Locate the cell with the specified text and output its [X, Y] center coordinate. 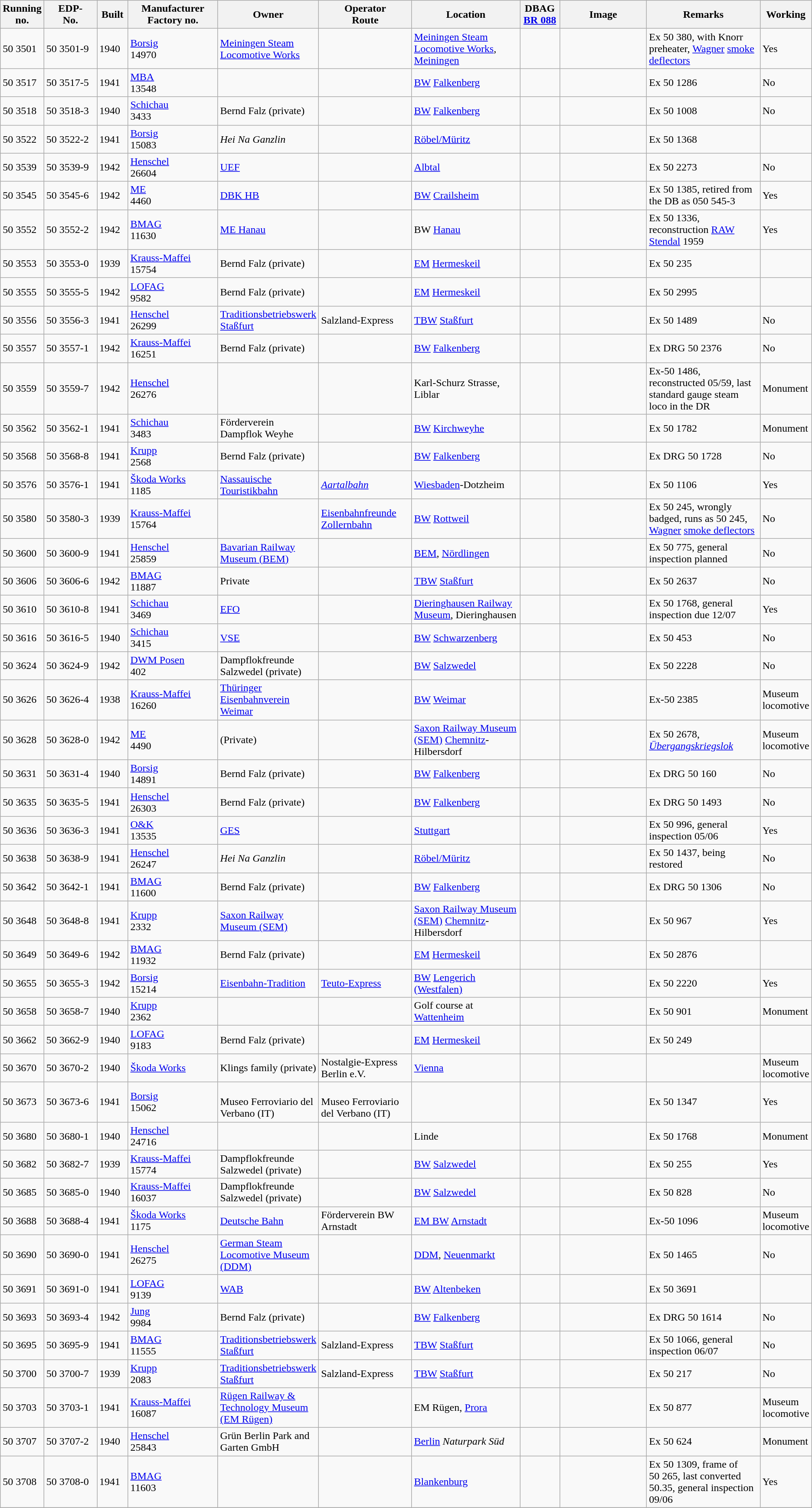
50 3522-2 [70, 139]
Ex 50 1066, general inspection 06/07 [704, 1345]
50 3557 [22, 348]
BW Hanau [466, 229]
Borsig15062 [173, 1102]
50 3695 [22, 1345]
Krauss-Maffei16087 [173, 1408]
Krauss-Maffei15754 [173, 264]
50 3626 [22, 700]
50 3610-8 [70, 609]
Image [603, 15]
Ex DRG 50 1306 [704, 887]
Krauss-Maffei16251 [173, 348]
Borsig15214 [173, 983]
50 3703-1 [70, 1408]
Henschel26275 [173, 1255]
Borsig14970 [173, 49]
Schichau3415 [173, 638]
Henschel26303 [173, 802]
Schichau3469 [173, 609]
ManufacturerFactory no. [173, 15]
50 3545 [22, 195]
50 3680 [22, 1136]
Klings family (private) [268, 1068]
50 3658 [22, 1012]
German Steam Locomotive Museum (DDM) [268, 1255]
UEF [268, 167]
Ex 50 901 [704, 1012]
50 3580-3 [70, 519]
BW Schwarzenberg [466, 638]
Working [786, 15]
Ex 50 828 [704, 1192]
BW Rottweil [466, 519]
Ex DRG 50 1728 [704, 456]
Ex 50 2876 [704, 955]
50 3628 [22, 740]
Ex 50 235 [704, 264]
Meiningen Steam Locomotive Works [268, 49]
50 3552-2 [70, 229]
Ex 50 380, with Knorr preheater, Wagner smoke deflectors [704, 49]
Ex 50 1768 [704, 1136]
Ex DRG 50 160 [704, 774]
BMAG11603 [173, 1482]
Förderverein BW Arnstadt [365, 1221]
Ex 50 2220 [704, 983]
EFO [268, 609]
Linde [466, 1136]
50 3616-5 [70, 638]
Krupp2083 [173, 1374]
50 3680-1 [70, 1136]
Built [113, 15]
Ex 50 2273 [704, 167]
50 3636 [22, 830]
Private [268, 581]
Ex DRG 50 1614 [704, 1317]
Ex 50 1309, frame of 50 265, last converted 50.35, general inspection 09/06 [704, 1482]
50 3691-0 [70, 1288]
50 3631-4 [70, 774]
50 3552 [22, 229]
50 3557-1 [70, 348]
Škoda Works [173, 1068]
Stuttgart [466, 830]
50 3628-0 [70, 740]
50 3518 [22, 111]
50 3655 [22, 983]
Rügen Railway & Technology Museum (EM Rügen) [268, 1408]
50 3576-1 [70, 485]
Ex 50 996, general inspection 05/06 [704, 830]
Location [466, 15]
50 3635 [22, 802]
BMAG11600 [173, 887]
Henschel24716 [173, 1136]
Henschel26604 [173, 167]
Schichau3433 [173, 111]
50 3556-3 [70, 320]
Henschel26276 [173, 389]
Henschel26247 [173, 858]
LOFAG9139 [173, 1288]
Owner [268, 15]
Ex 50 249 [704, 1039]
Ex DRG 50 1493 [704, 802]
Ex 50 1385, retired from the DB as 050 545-3 [704, 195]
Ex 50 1008 [704, 111]
Meiningen Steam Locomotive Works, Meiningen [466, 49]
Ex 50 2995 [704, 292]
Ex 50 1768, general inspection due 12/07 [704, 609]
50 3553 [22, 264]
ME4490 [173, 740]
Ex 50 1782 [704, 429]
Ex 50 1465 [704, 1255]
BW Weimar [466, 700]
50 3522 [22, 139]
DBAGBR 088 [540, 15]
BMAG11630 [173, 229]
50 3685 [22, 1192]
50 3631 [22, 774]
50 3682 [22, 1164]
50 3695-9 [70, 1345]
Golf course at Wattenheim [466, 1012]
Ex-50 1486, reconstructed 05/59, last standard gauge steam loco in the DR [704, 389]
LOFAG9582 [173, 292]
50 3636-3 [70, 830]
OperatorRoute [365, 15]
BEM, Nördlingen [466, 553]
50 3670-2 [70, 1068]
50 3600 [22, 553]
Nostalgie-Express Berlin e.V. [365, 1068]
Ex-50 1096 [704, 1221]
50 3658-7 [70, 1012]
50 3690-0 [70, 1255]
50 3707 [22, 1442]
Bavarian Railway Museum (BEM) [268, 553]
Deutsche Bahn [268, 1221]
50 3610 [22, 609]
Runningno. [22, 15]
50 3606 [22, 581]
50 3708 [22, 1482]
50 3568 [22, 456]
GES [268, 830]
Jung9984 [173, 1317]
50 3626-4 [70, 700]
BMAG11932 [173, 955]
EDP-No. [70, 15]
Krauss-Maffei16037 [173, 1192]
Krupp2332 [173, 921]
50 3682-7 [70, 1164]
LOFAG9183 [173, 1039]
50 3576 [22, 485]
Grün Berlin Park and Garten GmbH [268, 1442]
Ex 50 3691 [704, 1288]
Ex 50 1336, reconstruction RAW Stendal 1959 [704, 229]
50 3553-0 [70, 264]
Blankenburg [466, 1482]
BMAG11555 [173, 1345]
Eisenbahn-Tradition [268, 983]
50 3688 [22, 1221]
50 3690 [22, 1255]
50 3700-7 [70, 1374]
Vienna [466, 1068]
BW Altenbeken [466, 1288]
VSE [268, 638]
Henschel25859 [173, 553]
Ex 50 2228 [704, 665]
Henschel26299 [173, 320]
Krupp2362 [173, 1012]
50 3642-1 [70, 887]
Ex 50 624 [704, 1442]
Albtal [466, 167]
50 3673-6 [70, 1102]
Krupp2568 [173, 456]
50 3691 [22, 1288]
Krauss-Maffei15774 [173, 1164]
50 3624-9 [70, 665]
50 3655-3 [70, 983]
50 3638-9 [70, 858]
Remarks [704, 15]
50 3501 [22, 49]
Ex-50 2385 [704, 700]
Ex 50 1106 [704, 485]
Wiesbaden-Dotzheim [466, 485]
50 3600-9 [70, 553]
DBK HB [268, 195]
50 3545-6 [70, 195]
50 3580 [22, 519]
DDM, Neuenmarkt [466, 1255]
DWM Posen402 [173, 665]
Ex 50 1347 [704, 1102]
Dieringhausen Railway Museum, Dieringhausen [466, 609]
50 3562 [22, 429]
ME4460 [173, 195]
O&K13535 [173, 830]
1938 [113, 700]
ME Hanau [268, 229]
50 3616 [22, 638]
Karl-Schurz Strasse, Liblar [466, 389]
50 3559-7 [70, 389]
50 3662 [22, 1039]
50 3517-5 [70, 82]
Ex 50 1489 [704, 320]
MBA13548 [173, 82]
Ex 50 775, general inspection planned [704, 553]
BMAG11887 [173, 581]
50 3638 [22, 858]
50 3539-9 [70, 167]
50 3635-5 [70, 802]
Nassauische Touristikbahn [268, 485]
Thüringer Eisenbahnverein Weimar [268, 700]
50 3662-9 [70, 1039]
50 3673 [22, 1102]
50 3707-2 [70, 1442]
BW Kirchweyhe [466, 429]
50 3555-5 [70, 292]
50 3642 [22, 887]
50 3688-4 [70, 1221]
BW Crailsheim [466, 195]
Škoda Works1175 [173, 1221]
Ex 50 2678, Übergangskriegslok [704, 740]
Ex 50 453 [704, 638]
50 3648-8 [70, 921]
50 3624 [22, 665]
50 3685-0 [70, 1192]
50 3670 [22, 1068]
50 3708-0 [70, 1482]
50 3517 [22, 82]
Eisenbahnfreunde Zollernbahn [365, 519]
Schichau3483 [173, 429]
Krauss-Maffei16260 [173, 700]
50 3539 [22, 167]
Ex 50 245, wrongly badged, runs as 50 245, Wagner smoke deflectors [704, 519]
50 3555 [22, 292]
50 3648 [22, 921]
Krauss-Maffei15764 [173, 519]
50 3649 [22, 955]
50 3568-8 [70, 456]
50 3693-4 [70, 1317]
Berlin Naturpark Süd [466, 1442]
BW Lengerich (Westfalen) [466, 983]
Borsig15083 [173, 139]
50 3606-6 [70, 581]
50 3501-9 [70, 49]
EM Rügen, Prora [466, 1408]
Henschel25843 [173, 1442]
50 3518-3 [70, 111]
Ex 50 1437, being restored [704, 858]
Ex 50 877 [704, 1408]
Ex 50 1368 [704, 139]
Teuto-Express [365, 983]
50 3649-6 [70, 955]
50 3559 [22, 389]
Ex 50 217 [704, 1374]
Ex 50 967 [704, 921]
Ex 50 2637 [704, 581]
WAB [268, 1288]
50 3562-1 [70, 429]
Aartalbahn [365, 485]
Ex 50 1286 [704, 82]
50 3556 [22, 320]
Borsig14891 [173, 774]
Škoda Works1185 [173, 485]
EM BW Arnstadt [466, 1221]
50 3703 [22, 1408]
Ex DRG 50 2376 [704, 348]
Saxon Railway Museum (SEM) [268, 921]
50 3700 [22, 1374]
Ex 50 255 [704, 1164]
Förderverein Dampflok Weyhe [268, 429]
(Private) [268, 740]
50 3693 [22, 1317]
